Determine the [X, Y] coordinate at the center of the cell enclosing the given text.  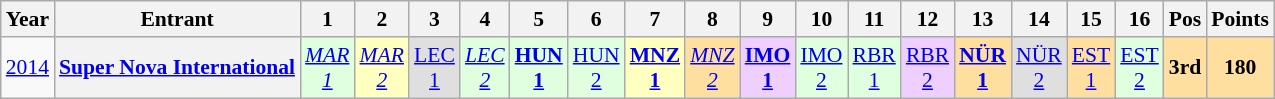
180 [1240, 68]
Points [1240, 19]
HUN2 [596, 68]
3rd [1186, 68]
15 [1092, 19]
LEC1 [434, 68]
1 [327, 19]
11 [874, 19]
MNZ2 [712, 68]
9 [768, 19]
RBR1 [874, 68]
4 [485, 19]
Pos [1186, 19]
10 [821, 19]
NÜR1 [982, 68]
MAR1 [327, 68]
Entrant [177, 19]
12 [928, 19]
MNZ1 [655, 68]
LEC2 [485, 68]
3 [434, 19]
EST1 [1092, 68]
13 [982, 19]
5 [539, 19]
14 [1039, 19]
2 [382, 19]
RBR2 [928, 68]
IMO2 [821, 68]
IMO1 [768, 68]
2014 [28, 68]
Year [28, 19]
16 [1140, 19]
7 [655, 19]
NÜR2 [1039, 68]
8 [712, 19]
HUN1 [539, 68]
EST2 [1140, 68]
6 [596, 19]
MAR2 [382, 68]
Super Nova International [177, 68]
